From the cell containing the given text, extract its center point as (X, Y) coordinate. 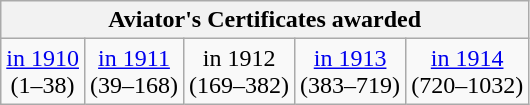
in 1910(1–38) (43, 72)
in 1911(39–168) (134, 72)
in 1912(169–382) (240, 72)
in 1914(720–1032) (468, 72)
Aviator's Certificates awarded (265, 20)
in 1913(383–719) (350, 72)
